Identify which cell holds the provided text, then report its (x, y) central coordinate. 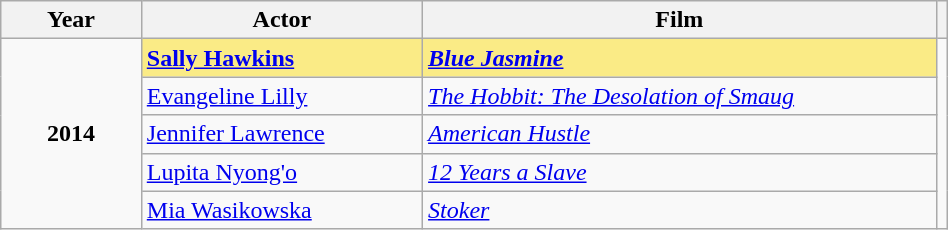
Year (72, 20)
12 Years a Slave (680, 172)
American Hustle (680, 134)
2014 (72, 134)
Sally Hawkins (282, 58)
Actor (282, 20)
Evangeline Lilly (282, 96)
Blue Jasmine (680, 58)
Mia Wasikowska (282, 210)
Film (680, 20)
Stoker (680, 210)
The Hobbit: The Desolation of Smaug (680, 96)
Jennifer Lawrence (282, 134)
Lupita Nyong'o (282, 172)
